Determine the (x, y) coordinate at the center of the cell enclosing the given text.  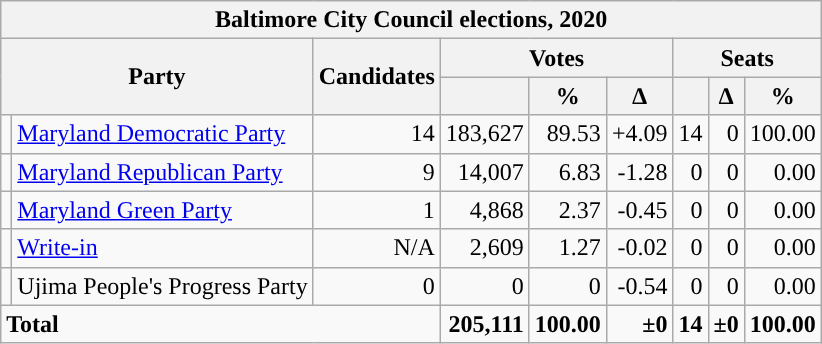
1 (376, 210)
Maryland Republican Party (162, 172)
Ujima People's Progress Party (162, 286)
Write-in (162, 248)
-0.54 (640, 286)
205,111 (484, 324)
183,627 (484, 134)
14,007 (484, 172)
Votes (556, 58)
Party (157, 77)
6.83 (568, 172)
2.37 (568, 210)
Maryland Democratic Party (162, 134)
+4.09 (640, 134)
9 (376, 172)
-0.02 (640, 248)
-0.45 (640, 210)
Candidates (376, 77)
2,609 (484, 248)
N/A (376, 248)
89.53 (568, 134)
-1.28 (640, 172)
Maryland Green Party (162, 210)
Total (221, 324)
1.27 (568, 248)
Seats (747, 58)
4,868 (484, 210)
Baltimore City Council elections, 2020 (412, 20)
